Capture the cell that displays the provided text and extract its [X, Y] central coordinate. 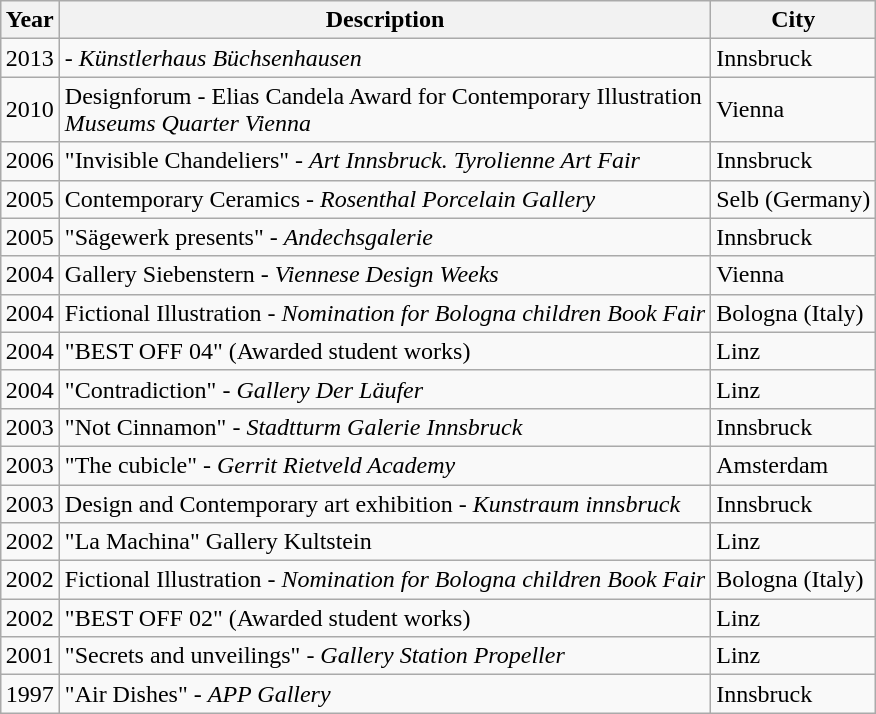
"Not Cinnamon" - Stadtturm Galerie Innsbruck [384, 427]
"Invisible Chandeliers" - Art Innsbruck. Tyrolienne Art Fair [384, 161]
"Secrets and unveilings" - Gallery Station Propeller [384, 656]
- Künstlerhaus Büchsenhausen [384, 58]
City [794, 20]
1997 [30, 694]
Design and Contemporary art exhibition - Kunstraum innsbruck [384, 503]
2001 [30, 656]
2006 [30, 161]
"The cubicle" - Gerrit Rietveld Academy [384, 465]
Amsterdam [794, 465]
Gallery Siebenstern - Viennese Design Weeks [384, 275]
Designforum - Elias Candela Award for Contemporary IllustrationMuseums Quarter Vienna [384, 110]
"Contradiction" - Gallery Der Läufer [384, 389]
Year [30, 20]
2013 [30, 58]
"Air Dishes" - APP Gallery [384, 694]
"Sägewerk presents" - Andechsgalerie [384, 237]
Selb (Germany) [794, 199]
Description [384, 20]
"BEST OFF 04" (Awarded student works) [384, 351]
Contemporary Ceramics - Rosenthal Porcelain Gallery [384, 199]
"La Machina" Gallery Kultstein [384, 542]
2010 [30, 110]
"BEST OFF 02" (Awarded student works) [384, 618]
